For the text-containing cell, return its midpoint in (x, y) coordinate format. 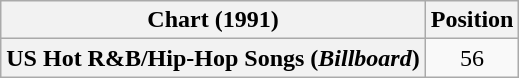
Position (472, 20)
56 (472, 58)
Chart (1991) (213, 20)
US Hot R&B/Hip-Hop Songs (Billboard) (213, 58)
